Provide the (X, Y) coordinate of the cell's center where the given text is located.  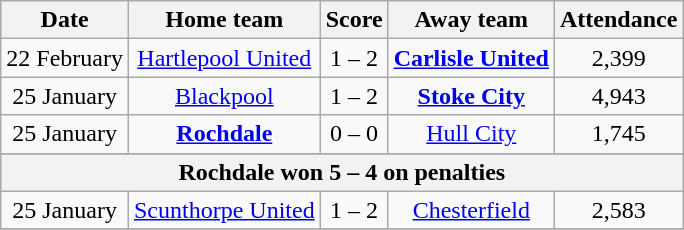
Blackpool (224, 96)
Rochdale (224, 134)
Carlisle United (471, 58)
2,399 (618, 58)
Chesterfield (471, 210)
Rochdale won 5 – 4 on penalties (342, 172)
Away team (471, 20)
Hartlepool United (224, 58)
Scunthorpe United (224, 210)
2,583 (618, 210)
Home team (224, 20)
Stoke City (471, 96)
Date (65, 20)
Score (354, 20)
Hull City (471, 134)
Attendance (618, 20)
22 February (65, 58)
4,943 (618, 96)
1,745 (618, 134)
0 – 0 (354, 134)
